Return (x, y) of the center of cell containing provided text 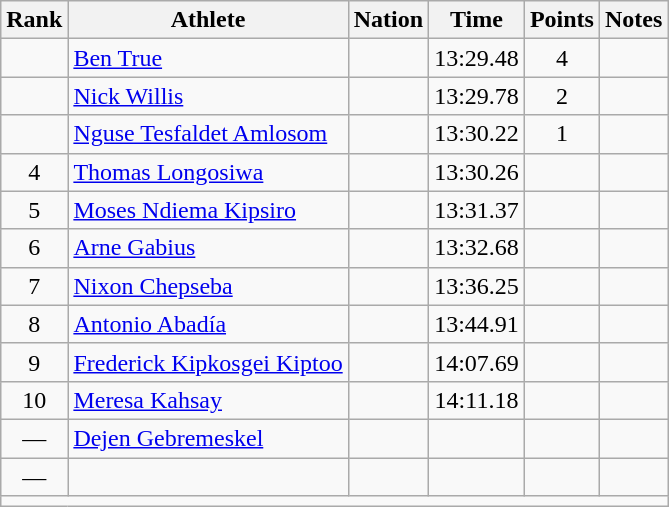
Notes (633, 20)
Antonio Abadía (208, 324)
13:44.91 (477, 324)
Athlete (208, 20)
Nation (388, 20)
Ben True (208, 58)
13:29.48 (477, 58)
13:36.25 (477, 286)
9 (34, 362)
Frederick Kipkosgei Kiptoo (208, 362)
Arne Gabius (208, 248)
13:30.26 (477, 172)
Nick Willis (208, 96)
13:29.78 (477, 96)
10 (34, 400)
Points (562, 20)
13:31.37 (477, 210)
Nixon Chepseba (208, 286)
8 (34, 324)
5 (34, 210)
1 (562, 134)
Nguse Tesfaldet Amlosom (208, 134)
6 (34, 248)
13:30.22 (477, 134)
14:07.69 (477, 362)
14:11.18 (477, 400)
Dejen Gebremeskel (208, 438)
7 (34, 286)
Thomas Longosiwa (208, 172)
Time (477, 20)
13:32.68 (477, 248)
Meresa Kahsay (208, 400)
Rank (34, 20)
Moses Ndiema Kipsiro (208, 210)
2 (562, 96)
